Provide the [X, Y] coordinate of the cell's center where the given text is located.  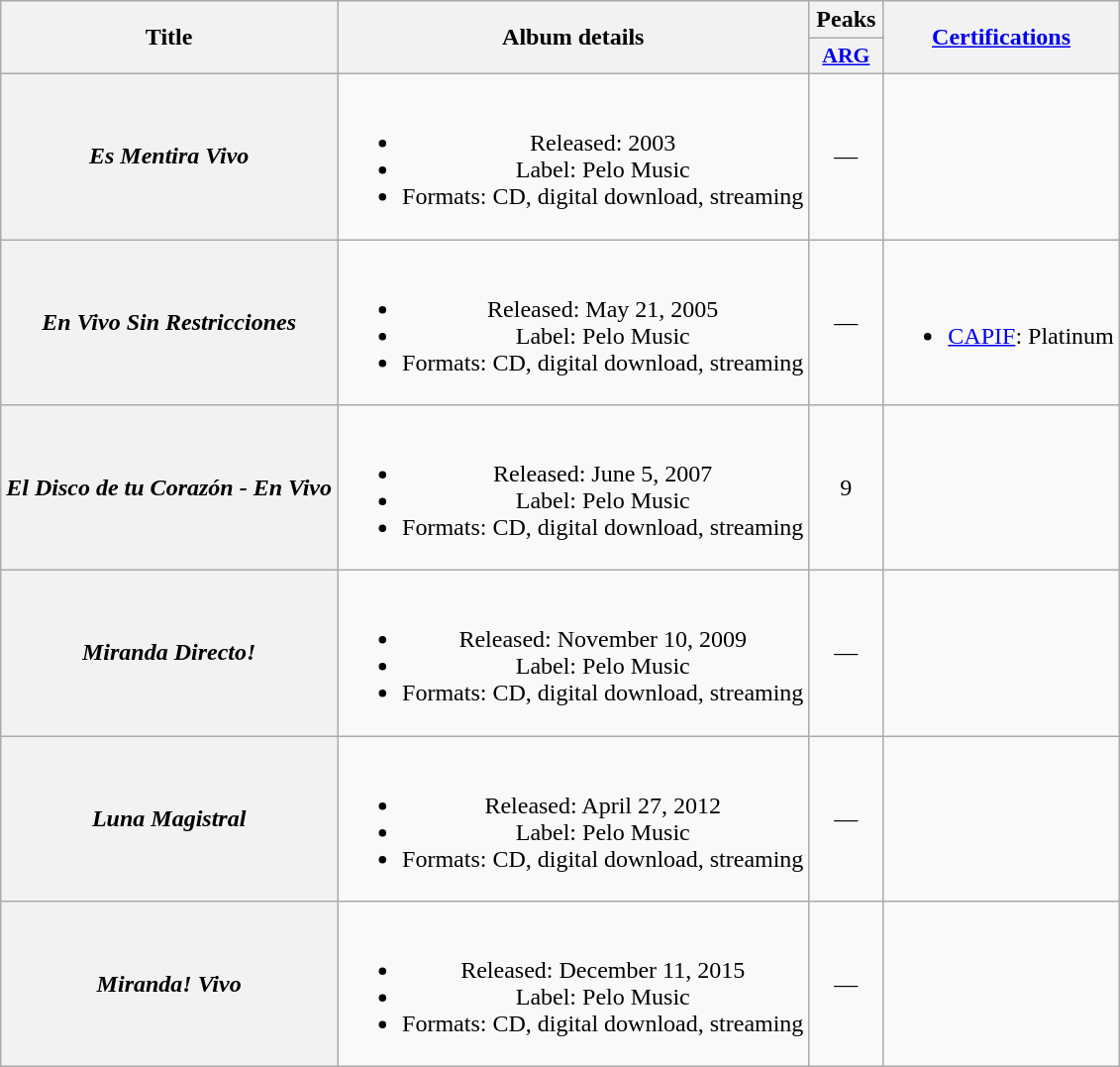
Es Mentira Vivo [169, 157]
Released: November 10, 2009Label: Pelo MusicFormats: CD, digital download, streaming [573, 654]
Released: 2003Label: Pelo MusicFormats: CD, digital download, streaming [573, 157]
Released: May 21, 2005Label: Pelo MusicFormats: CD, digital download, streaming [573, 323]
El Disco de tu Corazón - En Vivo [169, 487]
Released: June 5, 2007Label: Pelo MusicFormats: CD, digital download, streaming [573, 487]
Certifications [1001, 38]
ARG [846, 56]
Released: December 11, 2015Label: Pelo MusicFormats: CD, digital download, streaming [573, 985]
CAPIF: Platinum [1001, 323]
Miranda! Vivo [169, 985]
9 [846, 487]
Released: April 27, 2012Label: Pelo MusicFormats: CD, digital download, streaming [573, 818]
Title [169, 38]
Luna Magistral [169, 818]
En Vivo Sin Restricciones [169, 323]
Peaks [846, 20]
Miranda Directo! [169, 654]
Album details [573, 38]
